Return [x, y] of the center of cell containing provided text 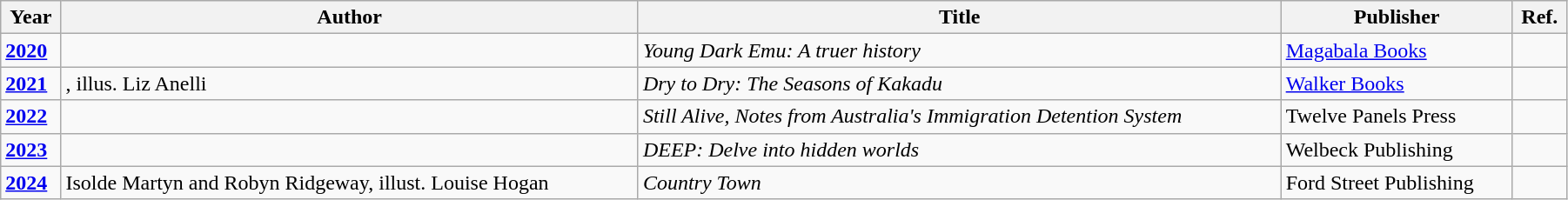
2020 [31, 50]
2022 [31, 117]
2023 [31, 150]
Author [350, 17]
Publisher [1397, 17]
Twelve Panels Press [1397, 117]
Magabala Books [1397, 50]
Welbeck Publishing [1397, 150]
Young Dark Emu: A truer history [959, 50]
2024 [31, 183]
2021 [31, 83]
Ford Street Publishing [1397, 183]
, illus. Liz Anelli [350, 83]
Ref. [1539, 17]
Title [959, 17]
Dry to Dry: The Seasons of Kakadu [959, 83]
Country Town [959, 183]
Isolde Martyn and Robyn Ridgeway, illust. Louise Hogan [350, 183]
Walker Books [1397, 83]
DEEP: Delve into hidden worlds [959, 150]
Still Alive, Notes from Australia's Immigration Detention System [959, 117]
Year [31, 17]
